Capture the cell that displays the provided text and extract its [x, y] central coordinate. 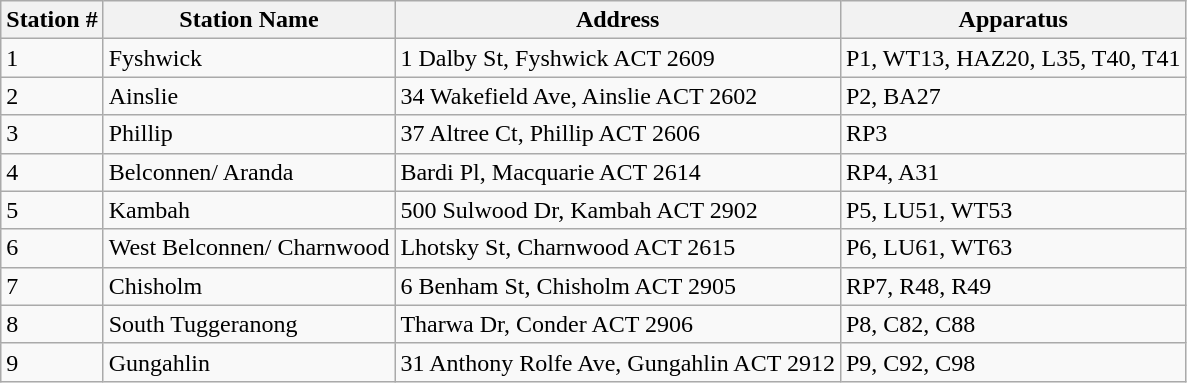
34 Wakefield Ave, Ainslie ACT 2602 [618, 96]
RP4, A31 [1013, 172]
500 Sulwood Dr, Kambah ACT 2902 [618, 210]
Lhotsky St, Charnwood ACT 2615 [618, 248]
Apparatus [1013, 20]
Station Name [249, 20]
31 Anthony Rolfe Ave, Gungahlin ACT 2912 [618, 362]
6 [52, 248]
Tharwa Dr, Conder ACT 2906 [618, 324]
RP7, R48, R49 [1013, 286]
P1, WT13, HAZ20, L35, T40, T41 [1013, 58]
2 [52, 96]
South Tuggeranong [249, 324]
West Belconnen/ Charnwood [249, 248]
6 Benham St, Chisholm ACT 2905 [618, 286]
5 [52, 210]
P2, BA27 [1013, 96]
Gungahlin [249, 362]
Phillip [249, 134]
Belconnen/ Aranda [249, 172]
Chisholm [249, 286]
Bardi Pl, Macquarie ACT 2614 [618, 172]
P8, C82, C88 [1013, 324]
Kambah [249, 210]
7 [52, 286]
8 [52, 324]
RP3 [1013, 134]
9 [52, 362]
37 Altree Ct, Phillip ACT 2606 [618, 134]
1 Dalby St, Fyshwick ACT 2609 [618, 58]
P6, LU61, WT63 [1013, 248]
4 [52, 172]
Ainslie [249, 96]
1 [52, 58]
Station # [52, 20]
P9, C92, C98 [1013, 362]
3 [52, 134]
Fyshwick [249, 58]
Address [618, 20]
P5, LU51, WT53 [1013, 210]
